Locate the cell with the specified text and output its [X, Y] center coordinate. 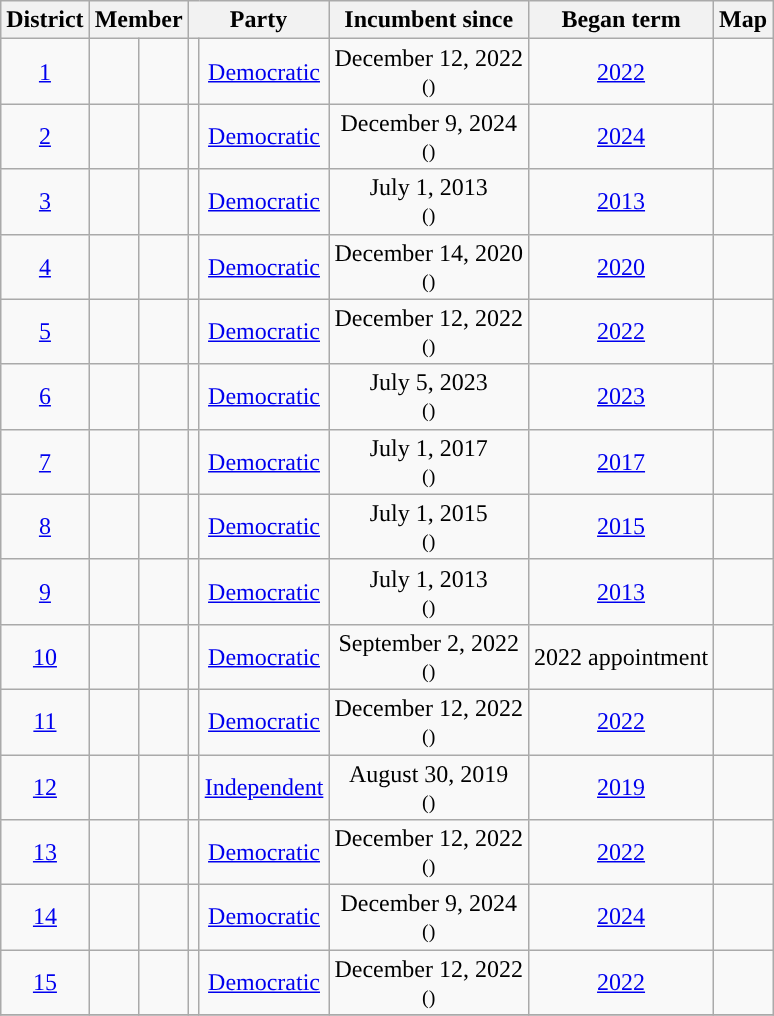
Independent [264, 786]
Began term [622, 20]
8 [45, 526]
2015 [622, 526]
Party [258, 20]
2017 [622, 462]
4 [45, 266]
Incumbent since [429, 20]
2 [45, 136]
July 1, 2013 () [429, 202]
2022 appointment [622, 656]
July 1, 2017() [429, 462]
3 [45, 202]
December 14, 2020 () [429, 266]
July 5, 2023 () [429, 396]
2020 [622, 266]
August 30, 2019() [429, 786]
December 9, 2024() [429, 918]
13 [45, 852]
July 1, 2013() [429, 592]
5 [45, 332]
10 [45, 656]
7 [45, 462]
9 [45, 592]
2019 [622, 786]
11 [45, 722]
1 [45, 72]
12 [45, 786]
District [45, 20]
14 [45, 918]
Member [138, 20]
Map [744, 20]
15 [45, 982]
July 1, 2015() [429, 526]
6 [45, 396]
2023 [622, 396]
December 9, 2024 () [429, 136]
September 2, 2022() [429, 656]
